Identify which cell holds the provided text, then report its (X, Y) central coordinate. 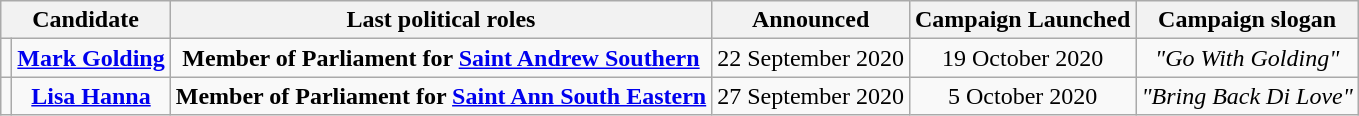
Candidate (86, 20)
Mark Golding (91, 58)
Member of Parliament for Saint Andrew Southern (441, 58)
Last political roles (441, 20)
Member of Parliament for Saint Ann South Eastern (441, 96)
Campaign Launched (1022, 20)
Lisa Hanna (91, 96)
"Go With Golding" (1248, 58)
Announced (811, 20)
Campaign slogan (1248, 20)
27 September 2020 (811, 96)
22 September 2020 (811, 58)
"Bring Back Di Love" (1248, 96)
19 October 2020 (1022, 58)
5 October 2020 (1022, 96)
